Output the [x, y] coordinate of the center of the cell containing the given text.  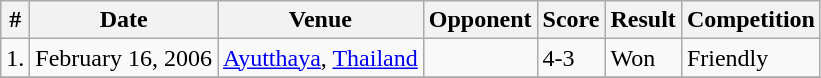
Competition [750, 20]
Result [643, 20]
Opponent [480, 20]
4-3 [571, 58]
Ayutthaya, Thailand [321, 58]
1. [16, 58]
Score [571, 20]
Won [643, 58]
Friendly [750, 58]
February 16, 2006 [124, 58]
Venue [321, 20]
# [16, 20]
Date [124, 20]
